From the cell containing the given text, extract its center point as [X, Y] coordinate. 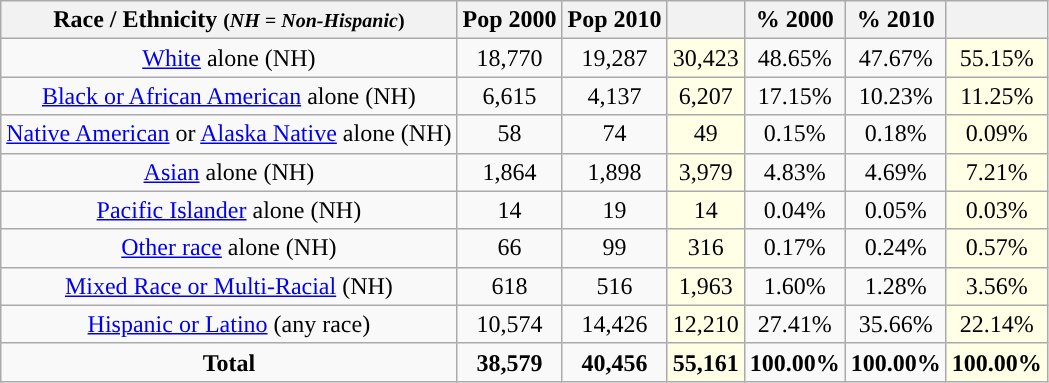
3.56% [996, 286]
Other race alone (NH) [229, 248]
18,770 [510, 58]
0.18% [896, 134]
1.60% [794, 286]
Pop 2000 [510, 20]
55.15% [996, 58]
Asian alone (NH) [229, 172]
17.15% [794, 96]
38,579 [510, 362]
0.57% [996, 248]
White alone (NH) [229, 58]
40,456 [614, 362]
Pop 2010 [614, 20]
6,207 [706, 96]
% 2010 [896, 20]
618 [510, 286]
0.04% [794, 210]
4,137 [614, 96]
Native American or Alaska Native alone (NH) [229, 134]
99 [614, 248]
49 [706, 134]
316 [706, 248]
0.15% [794, 134]
48.65% [794, 58]
0.09% [996, 134]
Mixed Race or Multi-Racial (NH) [229, 286]
Pacific Islander alone (NH) [229, 210]
19,287 [614, 58]
3,979 [706, 172]
7.21% [996, 172]
30,423 [706, 58]
1.28% [896, 286]
0.17% [794, 248]
66 [510, 248]
1,898 [614, 172]
10,574 [510, 324]
35.66% [896, 324]
58 [510, 134]
1,864 [510, 172]
10.23% [896, 96]
6,615 [510, 96]
14,426 [614, 324]
47.67% [896, 58]
11.25% [996, 96]
19 [614, 210]
0.03% [996, 210]
Race / Ethnicity (NH = Non-Hispanic) [229, 20]
Black or African American alone (NH) [229, 96]
22.14% [996, 324]
516 [614, 286]
12,210 [706, 324]
55,161 [706, 362]
74 [614, 134]
27.41% [794, 324]
4.83% [794, 172]
Hispanic or Latino (any race) [229, 324]
% 2000 [794, 20]
1,963 [706, 286]
0.24% [896, 248]
4.69% [896, 172]
0.05% [896, 210]
Total [229, 362]
